Identify which cell holds the provided text, then report its (X, Y) central coordinate. 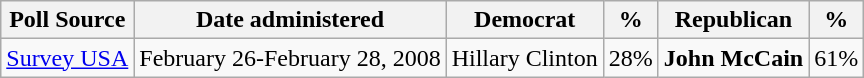
Republican (733, 20)
February 26-February 28, 2008 (290, 58)
Democrat (524, 20)
Hillary Clinton (524, 58)
Survey USA (68, 58)
John McCain (733, 58)
Poll Source (68, 20)
61% (836, 58)
Date administered (290, 20)
28% (630, 58)
